Extract the [X, Y] coordinate from the center of the cell holding the provided text.  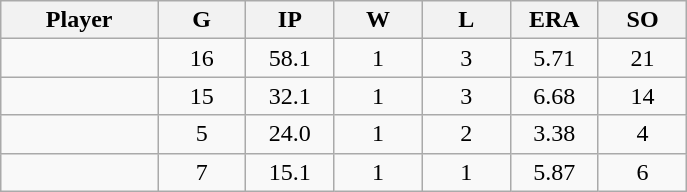
14 [642, 96]
7 [202, 172]
4 [642, 134]
5.71 [554, 58]
ERA [554, 20]
6 [642, 172]
SO [642, 20]
32.1 [290, 96]
Player [80, 20]
16 [202, 58]
15 [202, 96]
5 [202, 134]
5.87 [554, 172]
2 [466, 134]
3.38 [554, 134]
58.1 [290, 58]
W [378, 20]
24.0 [290, 134]
IP [290, 20]
6.68 [554, 96]
L [466, 20]
G [202, 20]
21 [642, 58]
15.1 [290, 172]
